Output the [x, y] coordinate of the center of the cell containing the given text.  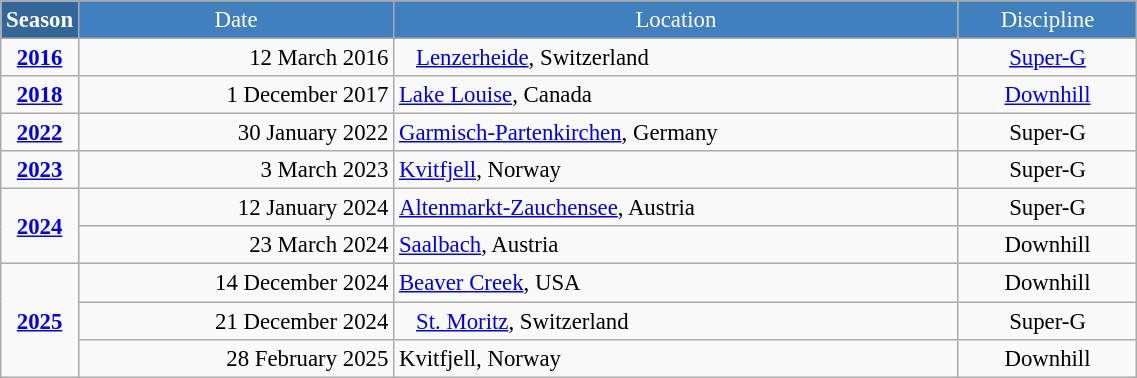
Discipline [1048, 20]
30 January 2022 [236, 133]
14 December 2024 [236, 283]
12 March 2016 [236, 58]
28 February 2025 [236, 358]
2018 [40, 95]
Location [676, 20]
23 March 2024 [236, 245]
12 January 2024 [236, 208]
1 December 2017 [236, 95]
3 March 2023 [236, 170]
2025 [40, 320]
2023 [40, 170]
2016 [40, 58]
Lake Louise, Canada [676, 95]
St. Moritz, Switzerland [676, 321]
2022 [40, 133]
Lenzerheide, Switzerland [676, 58]
Garmisch-Partenkirchen, Germany [676, 133]
Beaver Creek, USA [676, 283]
Season [40, 20]
2024 [40, 226]
Altenmarkt-Zauchensee, Austria [676, 208]
Saalbach, Austria [676, 245]
21 December 2024 [236, 321]
Date [236, 20]
